Capture the cell that displays the provided text and extract its [X, Y] central coordinate. 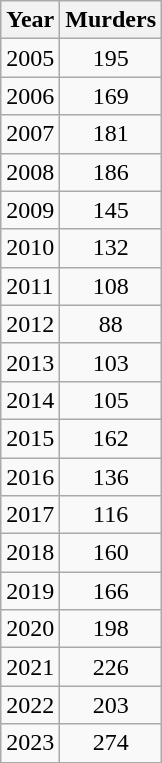
136 [111, 477]
2020 [30, 629]
2018 [30, 553]
186 [111, 172]
2014 [30, 400]
198 [111, 629]
Year [30, 20]
88 [111, 324]
116 [111, 515]
2016 [30, 477]
181 [111, 134]
195 [111, 58]
2011 [30, 286]
2006 [30, 96]
2005 [30, 58]
2019 [30, 591]
2017 [30, 515]
103 [111, 362]
108 [111, 286]
2009 [30, 210]
Murders [111, 20]
2023 [30, 743]
162 [111, 438]
2010 [30, 248]
105 [111, 400]
2007 [30, 134]
160 [111, 553]
169 [111, 96]
2021 [30, 667]
2015 [30, 438]
166 [111, 591]
145 [111, 210]
2012 [30, 324]
2022 [30, 705]
203 [111, 705]
132 [111, 248]
226 [111, 667]
274 [111, 743]
2013 [30, 362]
2008 [30, 172]
